Locate the cell with the specified text and output its (x, y) center coordinate. 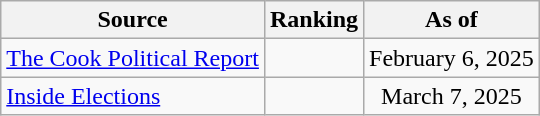
Source (133, 20)
Inside Elections (133, 96)
Ranking (314, 20)
March 7, 2025 (452, 96)
February 6, 2025 (452, 58)
The Cook Political Report (133, 58)
As of (452, 20)
